Identify which cell holds the provided text, then report its (X, Y) central coordinate. 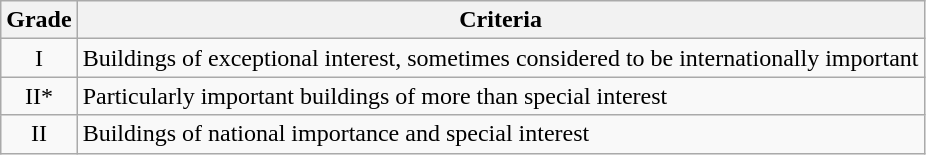
Grade (39, 20)
II (39, 134)
Particularly important buildings of more than special interest (500, 96)
Criteria (500, 20)
Buildings of exceptional interest, sometimes considered to be internationally important (500, 58)
I (39, 58)
II* (39, 96)
Buildings of national importance and special interest (500, 134)
